Identify which cell holds the provided text, then report its (x, y) central coordinate. 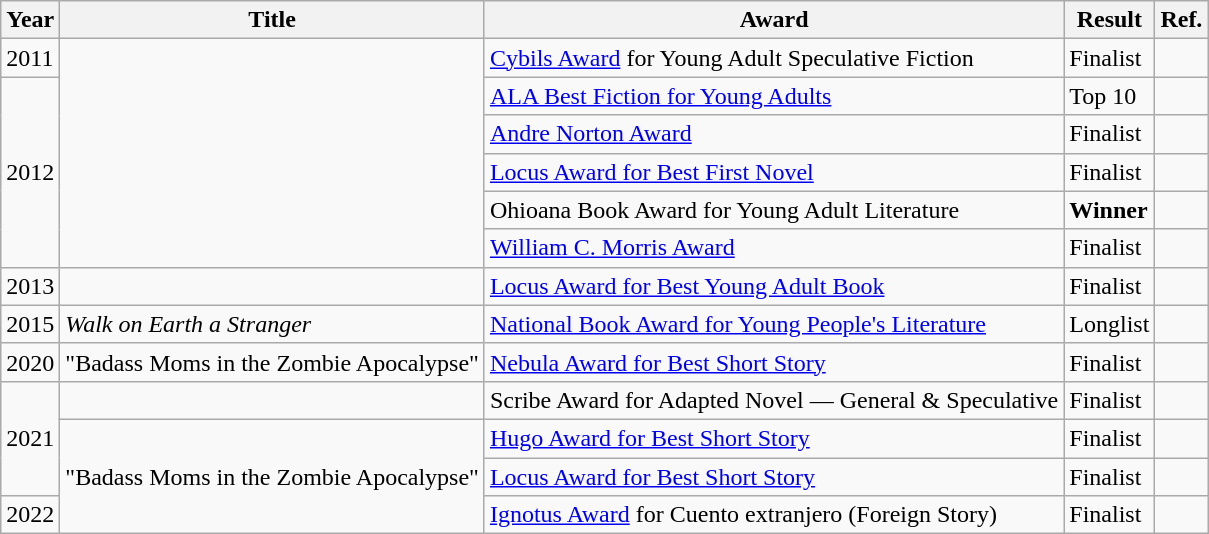
William C. Morris Award (774, 248)
Cybils Award for Young Adult Speculative Fiction (774, 58)
Longlist (1110, 324)
Top 10 (1110, 96)
Hugo Award for Best Short Story (774, 438)
2021 (30, 438)
ALA Best Fiction for Young Adults (774, 96)
2011 (30, 58)
Winner (1110, 210)
Ignotus Award for Cuento extranjero (Foreign Story) (774, 515)
Title (272, 20)
Andre Norton Award (774, 134)
2022 (30, 515)
2015 (30, 324)
2020 (30, 362)
2013 (30, 286)
Ohioana Book Award for Young Adult Literature (774, 210)
Result (1110, 20)
National Book Award for Young People's Literature (774, 324)
Walk on Earth a Stranger (272, 324)
Nebula Award for Best Short Story (774, 362)
Year (30, 20)
2012 (30, 172)
Locus Award for Best Short Story (774, 477)
Locus Award for Best First Novel (774, 172)
Ref. (1182, 20)
Award (774, 20)
Locus Award for Best Young Adult Book (774, 286)
Scribe Award for Adapted Novel — General & Speculative (774, 400)
